Return the (X, Y) coordinate for the center point of the cell that contains the specified text.  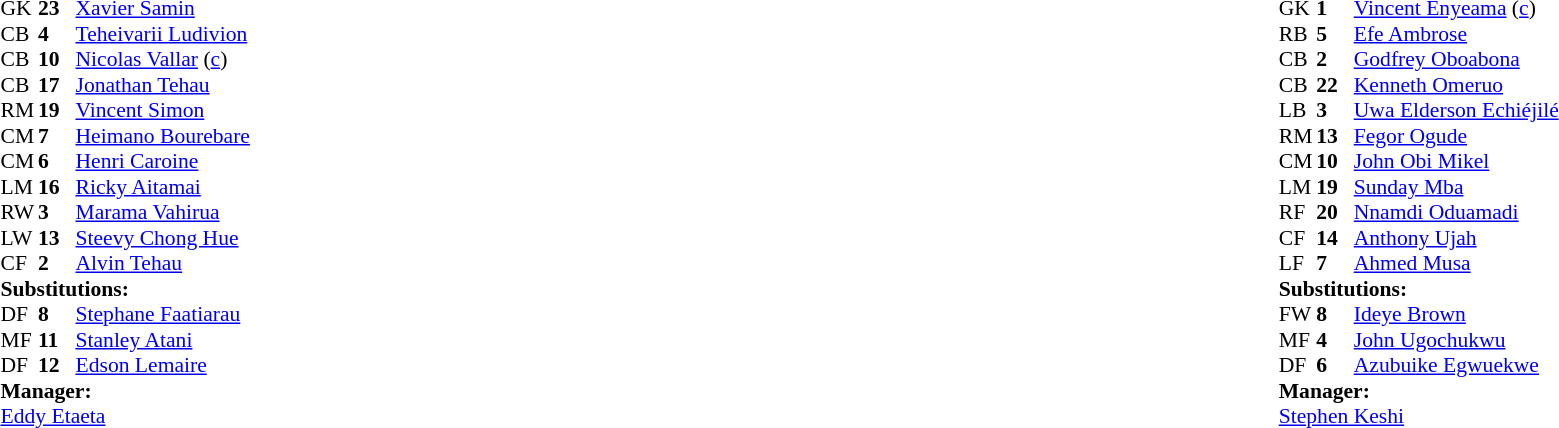
Ahmed Musa (1456, 263)
Azubuike Egwuekwe (1456, 365)
Alvin Tehau (163, 263)
12 (57, 365)
Efe Ambrose (1456, 34)
Ricky Aitamai (163, 187)
Steevy Chong Hue (163, 238)
RW (19, 213)
RF (1298, 213)
11 (57, 340)
Anthony Ujah (1456, 238)
Ideye Brown (1456, 315)
Nnamdi Oduamadi (1456, 213)
22 (1335, 85)
16 (57, 187)
Stanley Atani (163, 340)
FW (1298, 315)
Vincent Simon (163, 111)
Fegor Ogude (1456, 136)
Stephane Faatiarau (163, 315)
14 (1335, 238)
Godfrey Oboabona (1456, 59)
5 (1335, 34)
Teheivarii Ludivion (163, 34)
Edson Lemaire (163, 365)
Henri Caroine (163, 161)
Uwa Elderson Echiéjilé (1456, 111)
Jonathan Tehau (163, 85)
Kenneth Omeruo (1456, 85)
LW (19, 238)
Marama Vahirua (163, 213)
John Obi Mikel (1456, 161)
John Ugochukwu (1456, 340)
LF (1298, 263)
RB (1298, 34)
20 (1335, 213)
17 (57, 85)
Sunday Mba (1456, 187)
LB (1298, 111)
Heimano Bourebare (163, 136)
Nicolas Vallar (c) (163, 59)
